Search for the cell housing the specified text and yield its (x, y) center coordinate. 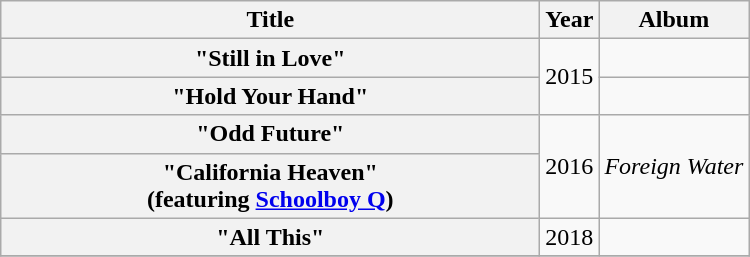
"California Heaven"(featuring Schoolboy Q) (270, 186)
"Hold Your Hand" (270, 96)
2016 (570, 166)
2015 (570, 77)
Album (674, 20)
"Odd Future" (270, 134)
"All This" (270, 237)
"Still in Love" (270, 58)
2018 (570, 237)
Foreign Water (674, 166)
Year (570, 20)
Title (270, 20)
